Return (X, Y) of the center of cell containing provided text 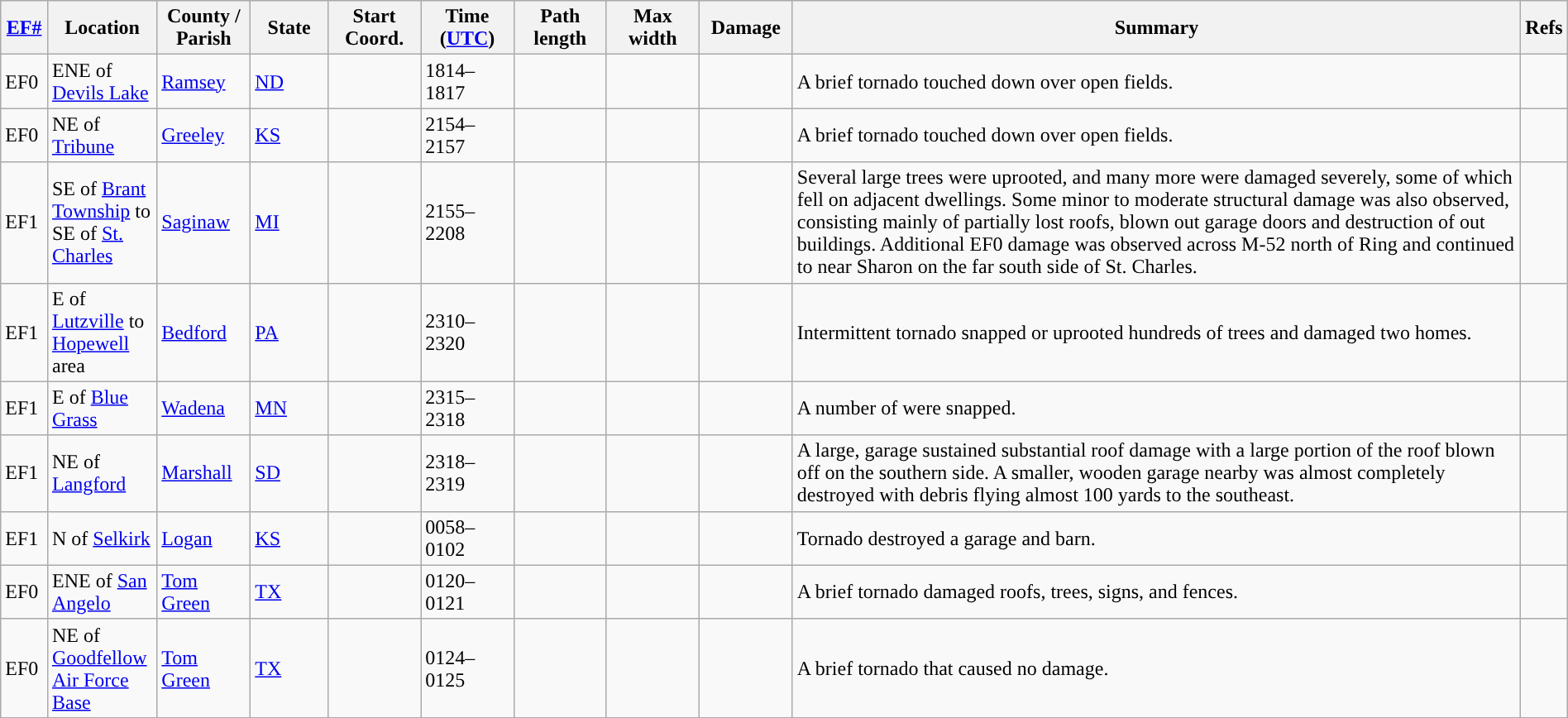
Marshall (203, 473)
SE of Brant Township to SE of St. Charles (102, 223)
2310–2320 (467, 333)
NE of Langford (102, 473)
2315–2318 (467, 409)
A brief tornado damaged roofs, trees, signs, and fences. (1156, 592)
Greeley (203, 136)
1814–1817 (467, 81)
Bedford (203, 333)
Intermittent tornado snapped or uprooted hundreds of trees and damaged two homes. (1156, 333)
PA (289, 333)
ENE of Devils Lake (102, 81)
Path length (560, 28)
MI (289, 223)
NE of Goodfellow Air Force Base (102, 668)
Max width (653, 28)
County / Parish (203, 28)
A number of were snapped. (1156, 409)
State (289, 28)
Start Coord. (374, 28)
A brief tornado that caused no damage. (1156, 668)
Refs (1545, 28)
Damage (746, 28)
Wadena (203, 409)
E of Blue Grass (102, 409)
0124–0125 (467, 668)
Ramsey (203, 81)
Time (UTC) (467, 28)
NE of Tribune (102, 136)
ENE of San Angelo (102, 592)
ND (289, 81)
Summary (1156, 28)
N of Selkirk (102, 538)
2155–2208 (467, 223)
Logan (203, 538)
EF# (25, 28)
Tornado destroyed a garage and barn. (1156, 538)
MN (289, 409)
2154–2157 (467, 136)
SD (289, 473)
Saginaw (203, 223)
0058–0102 (467, 538)
2318–2319 (467, 473)
Location (102, 28)
E of Lutzville to Hopewell area (102, 333)
0120–0121 (467, 592)
